Locate the cell with the specified text and output its [X, Y] center coordinate. 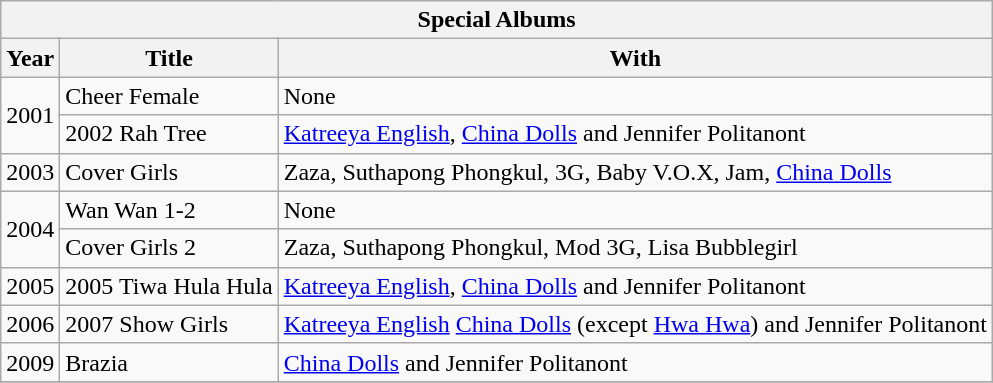
Cover Girls [169, 172]
Year [30, 58]
Zaza, Suthapong Phongkul, 3G, Baby V.O.X, Jam, China Dolls [635, 172]
2005 [30, 286]
With [635, 58]
2004 [30, 229]
2007 Show Girls [169, 324]
Cover Girls 2 [169, 248]
2009 [30, 362]
2006 [30, 324]
2003 [30, 172]
Katreeya English China Dolls (except Hwa Hwa) and Jennifer Politanont [635, 324]
2002 Rah Tree [169, 134]
China Dolls and Jennifer Politanont [635, 362]
2005 Tiwa Hula Hula [169, 286]
Title [169, 58]
Special Albums [497, 20]
Brazia [169, 362]
Wan Wan 1-2 [169, 210]
2001 [30, 115]
Zaza, Suthapong Phongkul, Mod 3G, Lisa Bubblegirl [635, 248]
Cheer Female [169, 96]
